Scan for the cell matching the given text and deliver its (x, y) coordinate at center. 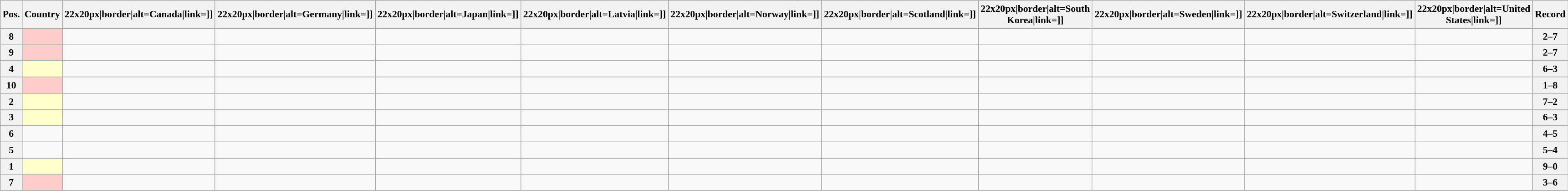
Pos. (11, 15)
10 (11, 85)
4–5 (1550, 134)
1 (11, 166)
22x20px|border|alt=Latvia|link=]] (595, 15)
5–4 (1550, 150)
7–2 (1550, 102)
7 (11, 183)
9 (11, 53)
22x20px|border|alt=Switzerland|link=]] (1330, 15)
Record (1550, 15)
2 (11, 102)
1–8 (1550, 85)
4 (11, 69)
Country (42, 15)
8 (11, 36)
22x20px|border|alt=Germany|link=]] (295, 15)
22x20px|border|alt=Canada|link=]] (139, 15)
22x20px|border|alt=Scotland|link=]] (900, 15)
22x20px|border|alt=United States|link=]] (1474, 15)
5 (11, 150)
22x20px|border|alt=Japan|link=]] (448, 15)
3 (11, 118)
22x20px|border|alt=South Korea|link=]] (1035, 15)
9–0 (1550, 166)
22x20px|border|alt=Norway|link=]] (745, 15)
6 (11, 134)
3–6 (1550, 183)
22x20px|border|alt=Sweden|link=]] (1168, 15)
